Search for the cell housing the specified text and yield its [X, Y] center coordinate. 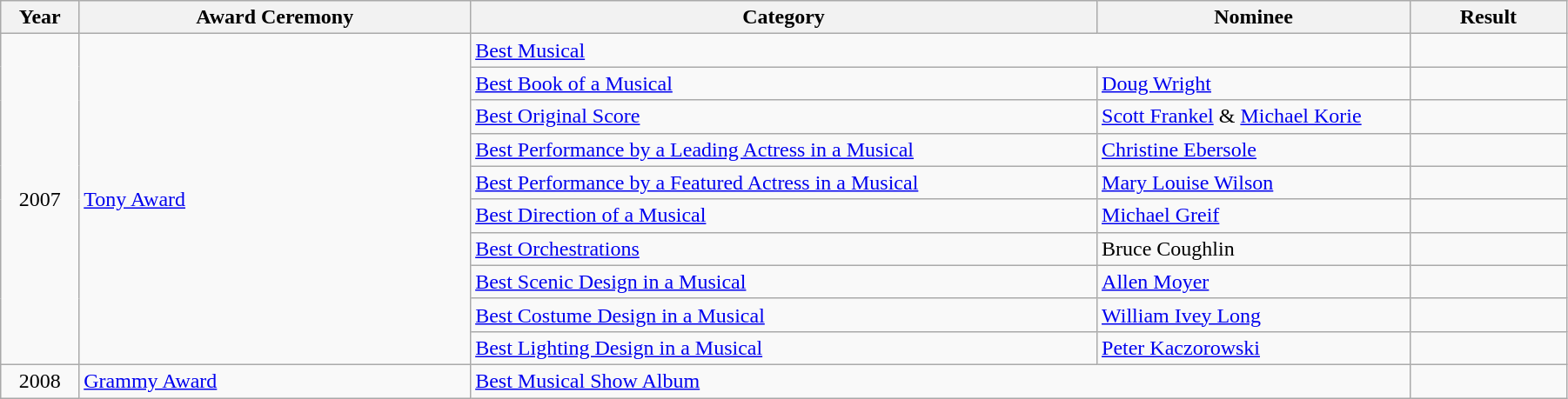
Award Ceremony [275, 17]
Best Orchestrations [784, 249]
Peter Kaczorowski [1254, 348]
Scott Frankel & Michael Korie [1254, 116]
Best Musical [941, 50]
Best Direction of a Musical [784, 216]
Michael Greif [1254, 216]
Bruce Coughlin [1254, 249]
Category [784, 17]
Doug Wright [1254, 83]
2007 [40, 200]
Nominee [1254, 17]
Result [1488, 17]
Best Original Score [784, 116]
William Ivey Long [1254, 315]
Best Scenic Design in a Musical [784, 282]
Year [40, 17]
Grammy Award [275, 381]
Tony Award [275, 200]
Best Book of a Musical [784, 83]
Allen Moyer [1254, 282]
Best Performance by a Featured Actress in a Musical [784, 183]
Best Performance by a Leading Actress in a Musical [784, 150]
Christine Ebersole [1254, 150]
Mary Louise Wilson [1254, 183]
Best Costume Design in a Musical [784, 315]
Best Lighting Design in a Musical [784, 348]
Best Musical Show Album [941, 381]
2008 [40, 381]
